Extract the [X, Y] coordinate from the center of the cell holding the provided text.  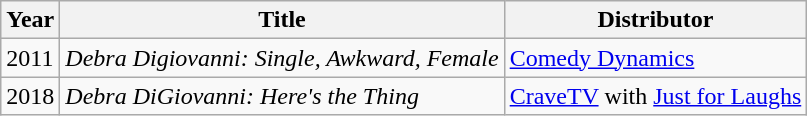
2011 [30, 58]
CraveTV with Just for Laughs [656, 96]
Year [30, 20]
Comedy Dynamics [656, 58]
Debra DiGiovanni: Here's the Thing [282, 96]
2018 [30, 96]
Debra Digiovanni: Single, Awkward, Female [282, 58]
Distributor [656, 20]
Title [282, 20]
